Pinpoint the cell where the given text exists, returning its (X, Y) midpoint coordinate. 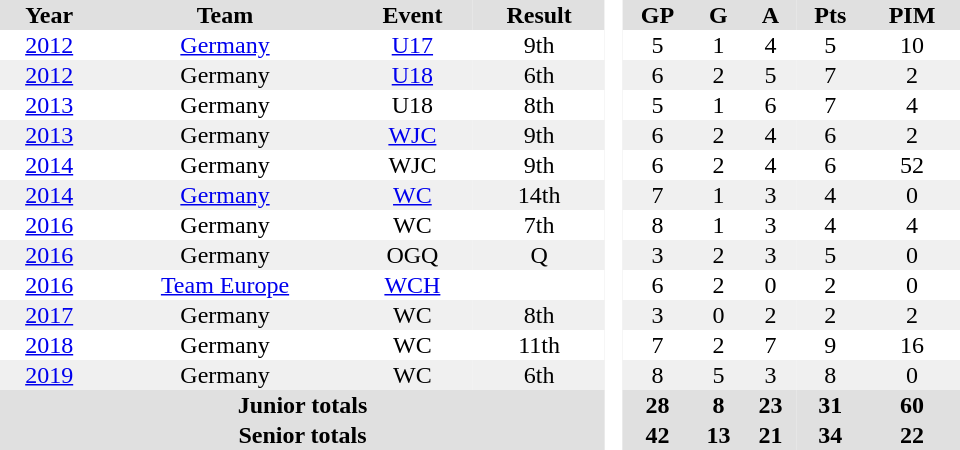
WCH (413, 285)
G (718, 15)
2019 (49, 375)
2018 (49, 345)
60 (912, 405)
Senior totals (302, 435)
OGQ (413, 255)
7th (539, 225)
Event (413, 15)
14th (539, 195)
PIM (912, 15)
52 (912, 165)
GP (657, 15)
Team Europe (224, 285)
10 (912, 45)
23 (770, 405)
Year (49, 15)
Pts (831, 15)
Team (224, 15)
9 (831, 345)
31 (831, 405)
U17 (413, 45)
28 (657, 405)
13 (718, 435)
42 (657, 435)
Q (539, 255)
22 (912, 435)
21 (770, 435)
Result (539, 15)
2017 (49, 315)
A (770, 15)
34 (831, 435)
11th (539, 345)
16 (912, 345)
Junior totals (302, 405)
